Search for the cell housing the specified text and yield its [X, Y] center coordinate. 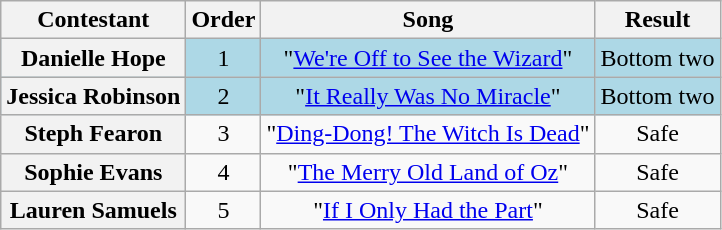
3 [224, 134]
Order [224, 20]
Result [658, 20]
Jessica Robinson [94, 96]
Lauren Samuels [94, 210]
Sophie Evans [94, 172]
Danielle Hope [94, 58]
4 [224, 172]
"If I Only Had the Part" [428, 210]
Steph Fearon [94, 134]
"The Merry Old Land of Oz" [428, 172]
2 [224, 96]
1 [224, 58]
"It Really Was No Miracle" [428, 96]
"Ding-Dong! The Witch Is Dead" [428, 134]
Song [428, 20]
5 [224, 210]
"We're Off to See the Wizard" [428, 58]
Contestant [94, 20]
